Pinpoint the cell where the given text exists, returning its (X, Y) midpoint coordinate. 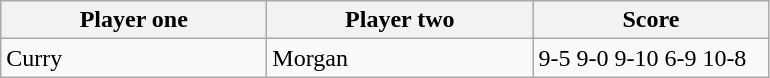
Score (651, 20)
9-5 9-0 9-10 6-9 10-8 (651, 58)
Player one (134, 20)
Morgan (400, 58)
Curry (134, 58)
Player two (400, 20)
